Detect which cell encompasses the target text, then output its [x, y] center coordinate. 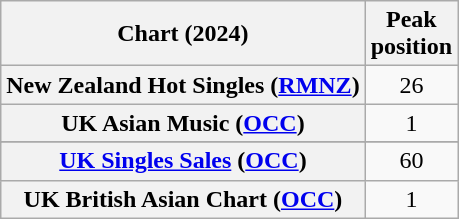
Peakposition [411, 34]
UK Asian Music (OCC) [183, 123]
60 [411, 161]
Chart (2024) [183, 34]
UK British Asian Chart (OCC) [183, 199]
UK Singles Sales (OCC) [183, 161]
New Zealand Hot Singles (RMNZ) [183, 85]
26 [411, 85]
